Return the [X, Y] coordinate for the center point of the cell that contains the specified text.  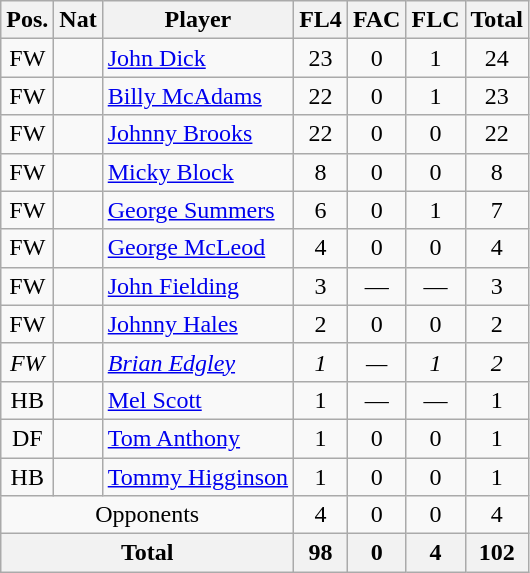
Pos. [28, 20]
Player [198, 20]
DF [28, 438]
Billy McAdams [198, 96]
Nat [78, 20]
George McLeod [198, 248]
Brian Edgley [198, 362]
102 [497, 553]
7 [497, 210]
Johnny Brooks [198, 134]
FAC [376, 20]
John Fielding [198, 286]
Opponents [148, 515]
Johnny Hales [198, 324]
Tommy Higginson [198, 477]
Tom Anthony [198, 438]
Mel Scott [198, 400]
FL4 [321, 20]
98 [321, 553]
John Dick [198, 58]
Micky Block [198, 172]
FLC [436, 20]
6 [321, 210]
George Summers [198, 210]
24 [497, 58]
